Return the (X, Y) coordinate for the center point of the cell that contains the specified text.  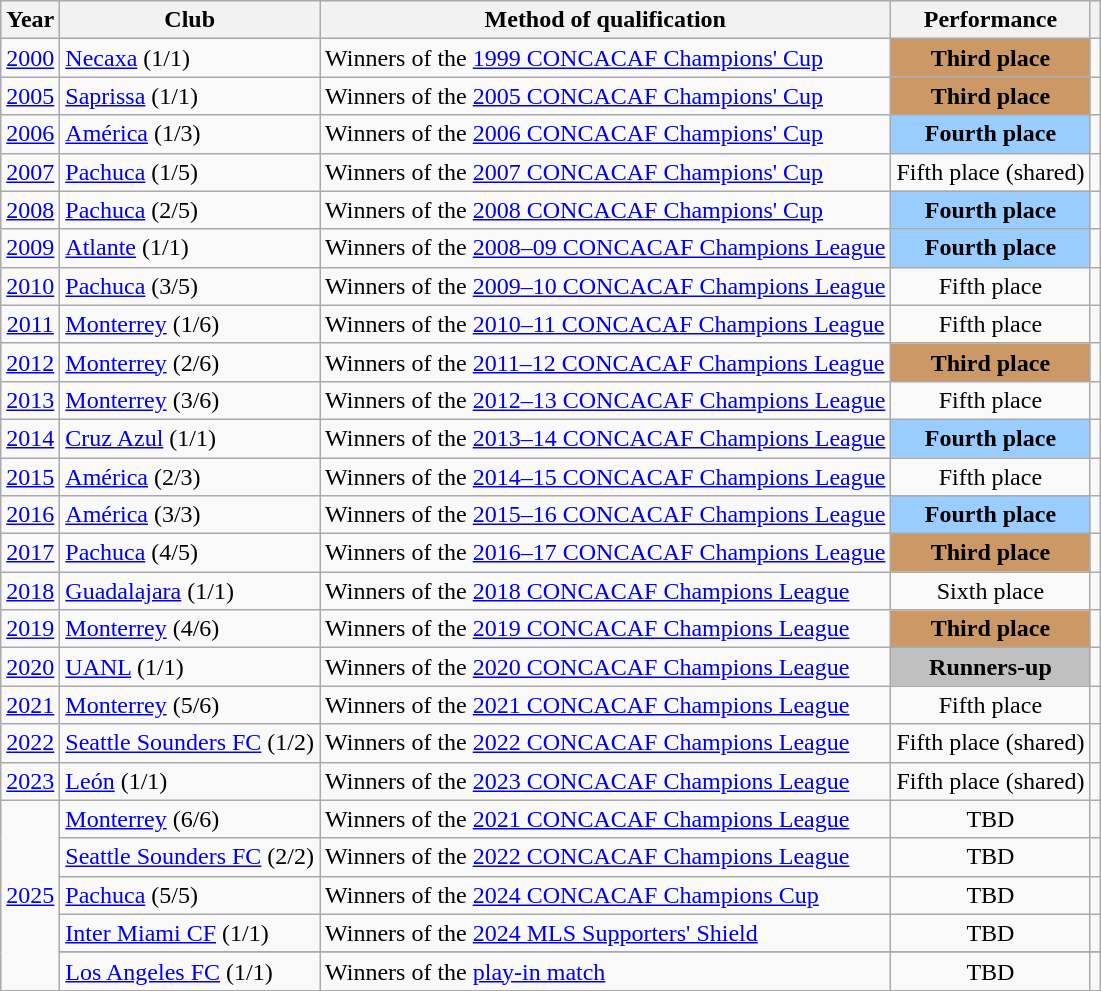
Inter Miami CF (1/1) (190, 933)
2005 (30, 96)
Winners of the 2023 CONCACAF Champions League (606, 781)
Monterrey (2/6) (190, 362)
2011 (30, 324)
2013 (30, 400)
Winners of the 2009–10 CONCACAF Champions League (606, 286)
2007 (30, 172)
Necaxa (1/1) (190, 58)
2025 (30, 895)
2020 (30, 667)
Pachuca (1/5) (190, 172)
Pachuca (2/5) (190, 210)
2021 (30, 705)
Cruz Azul (1/1) (190, 438)
Winners of the 2008 CONCACAF Champions' Cup (606, 210)
Sixth place (990, 591)
2019 (30, 629)
Winners of the 2005 CONCACAF Champions' Cup (606, 96)
Pachuca (5/5) (190, 895)
2016 (30, 515)
Method of qualification (606, 20)
2023 (30, 781)
Winners of the 2024 MLS Supporters' Shield (606, 933)
2022 (30, 743)
Winners of the 1999 CONCACAF Champions' Cup (606, 58)
Winners of the 2016–17 CONCACAF Champions League (606, 553)
2008 (30, 210)
Seattle Sounders FC (2/2) (190, 857)
Monterrey (6/6) (190, 819)
Winners of the 2014–15 CONCACAF Champions League (606, 477)
2010 (30, 286)
Los Angeles FC (1/1) (190, 971)
2014 (30, 438)
Seattle Sounders FC (1/2) (190, 743)
2006 (30, 134)
Monterrey (4/6) (190, 629)
Winners of the 2006 CONCACAF Champions' Cup (606, 134)
Winners of the 2018 CONCACAF Champions League (606, 591)
Winners of the 2012–13 CONCACAF Champions League (606, 400)
León (1/1) (190, 781)
Monterrey (5/6) (190, 705)
UANL (1/1) (190, 667)
América (3/3) (190, 515)
2012 (30, 362)
2017 (30, 553)
Saprissa (1/1) (190, 96)
2018 (30, 591)
Monterrey (1/6) (190, 324)
América (1/3) (190, 134)
Year (30, 20)
Runners-up (990, 667)
2009 (30, 248)
Winners of the 2007 CONCACAF Champions' Cup (606, 172)
Guadalajara (1/1) (190, 591)
Winners of the 2010–11 CONCACAF Champions League (606, 324)
2015 (30, 477)
Pachuca (4/5) (190, 553)
Winners of the play-in match (606, 971)
Performance (990, 20)
Winners of the 2024 CONCACAF Champions Cup (606, 895)
Pachuca (3/5) (190, 286)
Monterrey (3/6) (190, 400)
2000 (30, 58)
Winners of the 2020 CONCACAF Champions League (606, 667)
Winners of the 2011–12 CONCACAF Champions League (606, 362)
Winners of the 2008–09 CONCACAF Champions League (606, 248)
Winners of the 2015–16 CONCACAF Champions League (606, 515)
Winners of the 2013–14 CONCACAF Champions League (606, 438)
Atlante (1/1) (190, 248)
Club (190, 20)
Winners of the 2019 CONCACAF Champions League (606, 629)
América (2/3) (190, 477)
